Pinpoint the cell where the given text exists, returning its [x, y] midpoint coordinate. 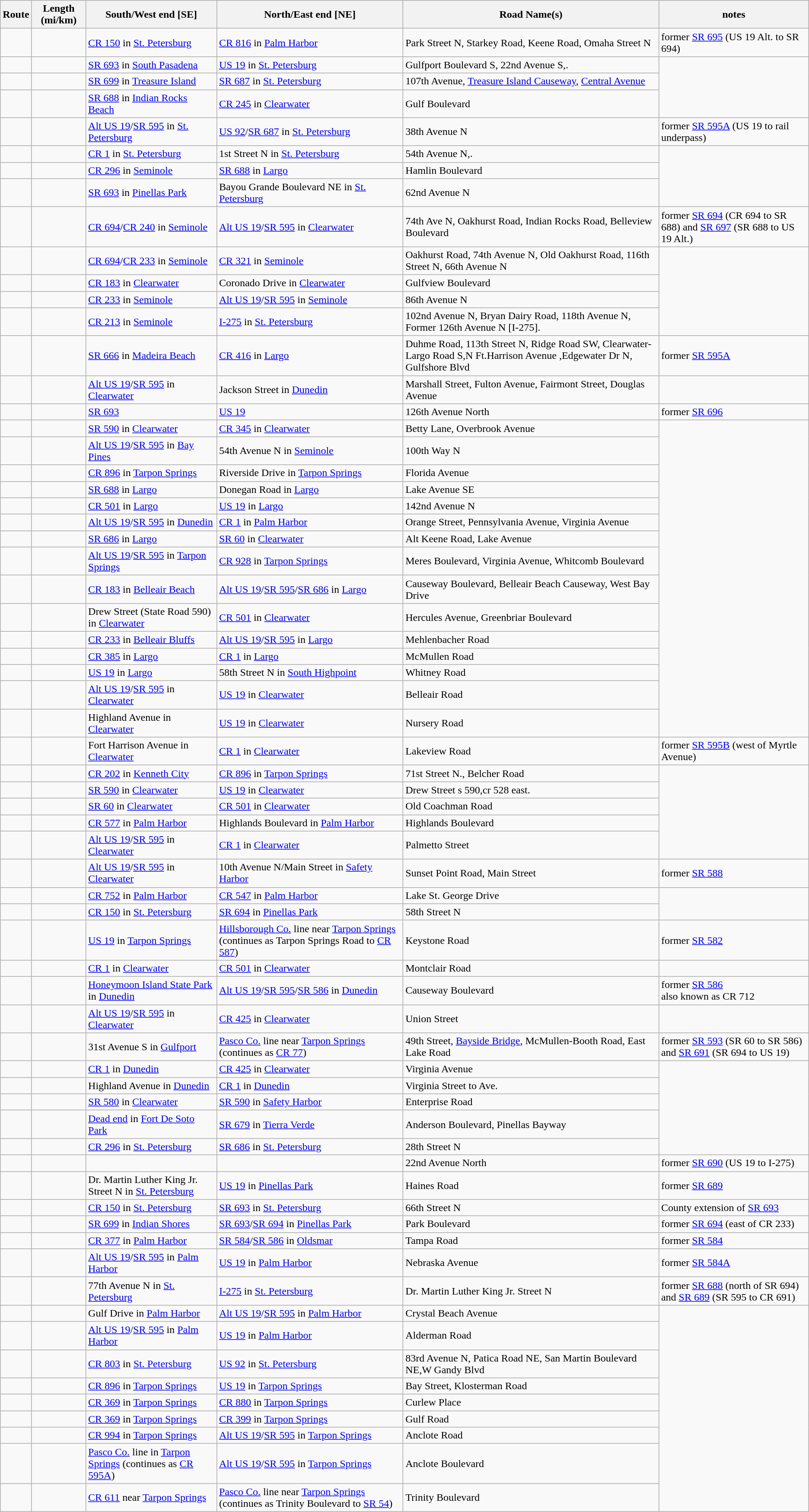
58th Street N in South Highpoint [309, 673]
Hercules Avenue, Greenbriar Boulevard [531, 617]
Duhme Road, 113th Street N, Ridge Road SW, Clearwater-Largo Road S,N Ft.Harrison Avenue ,Edgewater Dr N, Gulfshore Blvd [531, 356]
Hillsborough Co. line near Tarpon Springs (continues as Tarpon Springs Road to CR 587) [309, 940]
McMullen Road [531, 656]
Keystone Road [531, 940]
22nd Avenue North [531, 1163]
Alt US 19/SR 595 in Dunedin [151, 522]
CR 233 in Belleair Bluffs [151, 639]
SR 699 in Indian Shores [151, 1224]
Alt US 19/SR 595 in St. Petersburg [151, 131]
Park Street N, Starkey Road, Keene Road, Omaha Street N [531, 42]
Alderman Road [531, 1335]
CR 296 in Seminole [151, 170]
former SR 584 [734, 1240]
former SR 588 [734, 873]
Park Boulevard [531, 1224]
Alt US 19/SR 595 in Bay Pines [151, 451]
US 19 in Pinellas Park [309, 1186]
Betty Lane, Overbrook Avenue [531, 428]
CR 752 in Palm Harbor [151, 895]
SR 686 in Largo [151, 539]
Curlew Place [531, 1403]
CR 1 in Largo [309, 656]
CR 501 in Largo [151, 506]
71st Street N., Belcher Road [531, 774]
CR 1 in St. Petersburg [151, 154]
Gulfport Boulevard S, 22nd Avenue S,. [531, 65]
former SR 694 (CR 694 to SR 688) and SR 697 (SR 688 to US 19 Alt.) [734, 227]
CR 233 in Seminole [151, 300]
Palmetto Street [531, 845]
Anclote Road [531, 1435]
former SR 586also known as CR 712 [734, 990]
SR 584/SR 586 in Oldsmar [309, 1240]
CR 694/CR 233 in Seminole [151, 260]
CR 816 in Palm Harbor [309, 42]
South/West end [SE] [151, 15]
CR 577 in Palm Harbor [151, 823]
Tampa Road [531, 1240]
Crystal Beach Avenue [531, 1313]
US 19 in St. Petersburg [309, 65]
Alt US 19/SR 595 in Seminole [309, 300]
SR 679 in Tierra Verde [309, 1124]
Drew Street (State Road 590) in Clearwater [151, 617]
SR 590 in Safety Harbor [309, 1102]
CR 611 near Tarpon Springs [151, 1498]
CR 377 in Palm Harbor [151, 1240]
58th Street N [531, 912]
62nd Avenue N [531, 193]
Virginia Street to Ave. [531, 1086]
Union Street [531, 1019]
SR 693 in St. Petersburg [309, 1208]
Orange Street, Pennsylvania Avenue, Virginia Avenue [531, 522]
Riverside Drive in Tarpon Springs [309, 473]
100th Way N [531, 451]
1st Street N in St. Petersburg [309, 154]
Bayou Grande Boulevard NE in St. Petersburg [309, 193]
SR 687 in St. Petersburg [309, 81]
Sunset Point Road, Main Street [531, 873]
Anderson Boulevard, Pinellas Bayway [531, 1124]
CR 321 in Seminole [309, 260]
10th Avenue N/Main Street in Safety Harbor [309, 873]
Virginia Avenue [531, 1069]
SR 686 in St. Petersburg [309, 1147]
Nebraska Avenue [531, 1263]
North/East end [NE] [309, 15]
Jackson Street in Dunedin [309, 390]
SR 688 in Indian Rocks Beach [151, 104]
US 92 in St. Petersburg [309, 1364]
CR 183 in Clearwater [151, 283]
Highlands Boulevard [531, 823]
Montclair Road [531, 968]
CR 296 in St. Petersburg [151, 1147]
Anclote Boulevard [531, 1464]
Highlands Boulevard in Palm Harbor [309, 823]
Oakhurst Road, 74th Avenue N, Old Oakhurst Road, 116th Street N, 66th Avenue N [531, 260]
Trinity Boulevard [531, 1498]
Dr. Martin Luther King Jr. Street N in St. Petersburg [151, 1186]
Belleair Road [531, 695]
Florida Avenue [531, 473]
Pasco Co. line near Tarpon Springs (continues as CR 77) [309, 1047]
Highland Avenue in Dunedin [151, 1086]
CR 416 in Largo [309, 356]
former SR 696 [734, 412]
Pasco Co. line near Tarpon Springs (continues as Trinity Boulevard to SR 54) [309, 1498]
83rd Avenue N, Patica Road NE, San Martin Boulevard NE,W Gandy Blvd [531, 1364]
SR 693 in Pinellas Park [151, 193]
74th Ave N, Oakhurst Road, Indian Rocks Road, Belleview Boulevard [531, 227]
142nd Avenue N [531, 506]
Donegan Road in Largo [309, 489]
Pasco Co. line in Tarpon Springs (continues as CR 595A) [151, 1464]
Road Name(s) [531, 15]
CR 547 in Palm Harbor [309, 895]
SR 694 in Pinellas Park [309, 912]
31st Avenue S in Gulfport [151, 1047]
former SR 582 [734, 940]
Highland Avenue in Clearwater [151, 723]
CR 345 in Clearwater [309, 428]
Lake Avenue SE [531, 489]
CR 803 in St. Petersburg [151, 1364]
107th Avenue, Treasure Island Causeway, Central Avenue [531, 81]
Nursery Road [531, 723]
CR 245 in Clearwater [309, 104]
Lakeview Road [531, 751]
former SR 595A [734, 356]
Lake St. George Drive [531, 895]
CR 928 in Tarpon Springs [309, 561]
Gulfview Boulevard [531, 283]
SR 693 [151, 412]
54th Avenue N,. [531, 154]
Gulf Drive in Palm Harbor [151, 1313]
US 19 [309, 412]
Route [16, 15]
102nd Avenue N, Bryan Dairy Road, 118th Avenue N, Former 126th Avenue N [I-275]. [531, 322]
Bay Street, Klosterman Road [531, 1386]
Causeway Boulevard [531, 990]
SR 580 in Clearwater [151, 1102]
Whitney Road [531, 673]
Mehlenbacher Road [531, 639]
former SR 595B (west of Myrtle Avenue) [734, 751]
CR 694/CR 240 in Seminole [151, 227]
Causeway Boulevard, Belleair Beach Causeway, West Bay Drive [531, 589]
US 92/SR 687 in St. Petersburg [309, 131]
former SR 694 (east of CR 233) [734, 1224]
66th Street N [531, 1208]
Alt US 19/SR 595 in Largo [309, 639]
Marshall Street, Fulton Avenue, Fairmont Street, Douglas Avenue [531, 390]
CR 213 in Seminole [151, 322]
former SR 688 (north of SR 694) and SR 689 (SR 595 to CR 691) [734, 1291]
CR 880 in Tarpon Springs [309, 1403]
126th Avenue North [531, 412]
Hamlin Boulevard [531, 170]
49th Street, Bayside Bridge, McMullen-Booth Road, East Lake Road [531, 1047]
CR 385 in Largo [151, 656]
Gulf Road [531, 1419]
CR 202 in Kenneth City [151, 774]
Drew Street s 590,cr 528 east. [531, 790]
former SR 695 (US 19 Alt. to SR 694) [734, 42]
former SR 584A [734, 1263]
Old Coachman Road [531, 806]
former SR 689 [734, 1186]
Alt Keene Road, Lake Avenue [531, 539]
former SR 593 (SR 60 to SR 586) and SR 691 (SR 694 to US 19) [734, 1047]
Enterprise Road [531, 1102]
Length (mi/km) [59, 15]
77th Avenue N in St. Petersburg [151, 1291]
Fort Harrison Avenue in Clearwater [151, 751]
SR 699 in Treasure Island [151, 81]
Dr. Martin Luther King Jr. Street N [531, 1291]
CR 183 in Belleair Beach [151, 589]
54th Avenue N in Seminole [309, 451]
SR 693 in South Pasadena [151, 65]
38th Avenue N [531, 131]
SR 666 in Madeira Beach [151, 356]
Gulf Boulevard [531, 104]
Haines Road [531, 1186]
Alt US 19/SR 595/SR 686 in Largo [309, 589]
notes [734, 15]
CR 994 in Tarpon Springs [151, 1435]
former SR 690 (US 19 to I-275) [734, 1163]
CR 399 in Tarpon Springs [309, 1419]
28th Street N [531, 1147]
former SR 595A (US 19 to rail underpass) [734, 131]
Meres Boulevard, Virginia Avenue, Whitcomb Boulevard [531, 561]
Coronado Drive in Clearwater [309, 283]
Dead end in Fort De Soto Park [151, 1124]
Alt US 19/SR 595/SR 586 in Dunedin [309, 990]
Honeymoon Island State Park in Dunedin [151, 990]
86th Avenue N [531, 300]
CR 1 in Palm Harbor [309, 522]
SR 693/SR 694 in Pinellas Park [309, 1224]
County extension of SR 693 [734, 1208]
